Provide the (x, y) coordinate of the cell's center where the given text is located.  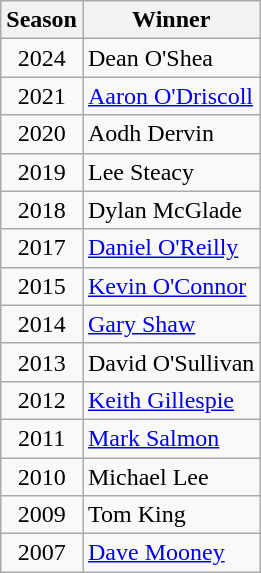
2007 (42, 553)
2024 (42, 58)
Mark Salmon (170, 438)
2013 (42, 362)
Season (42, 20)
Lee Steacy (170, 172)
Michael Lee (170, 477)
2011 (42, 438)
Keith Gillespie (170, 400)
2014 (42, 324)
2012 (42, 400)
2010 (42, 477)
Dave Mooney (170, 553)
2018 (42, 210)
2009 (42, 515)
2020 (42, 134)
Kevin O'Connor (170, 286)
David O'Sullivan (170, 362)
Daniel O'Reilly (170, 248)
Aodh Dervin (170, 134)
Gary Shaw (170, 324)
2021 (42, 96)
Dean O'Shea (170, 58)
2019 (42, 172)
Winner (170, 20)
Dylan McGlade (170, 210)
2017 (42, 248)
2015 (42, 286)
Tom King (170, 515)
Aaron O'Driscoll (170, 96)
